Scan for the cell matching the given text and deliver its [x, y] coordinate at center. 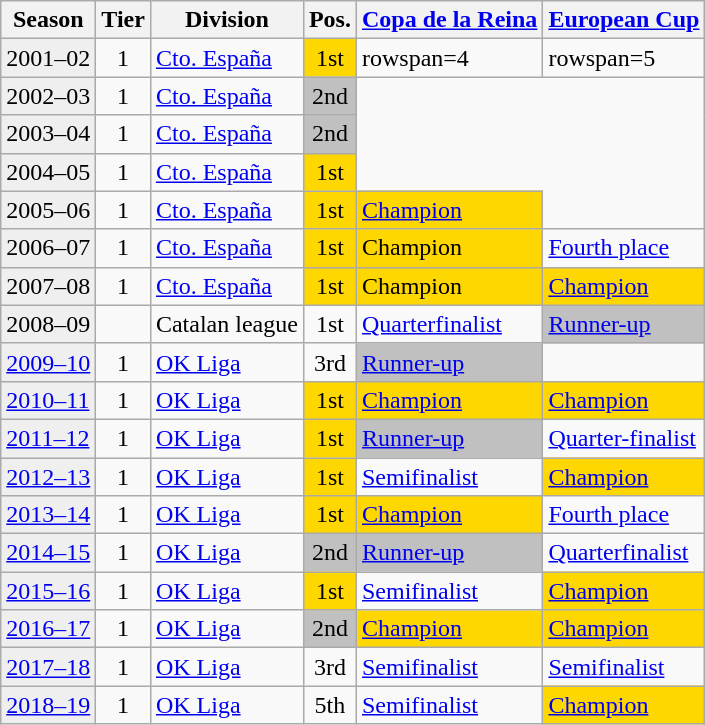
2009–10 [48, 362]
2010–11 [48, 400]
2004–05 [48, 172]
5th [330, 705]
Pos. [330, 20]
2013–14 [48, 515]
2003–04 [48, 134]
rowspan=5 [624, 58]
2002–03 [48, 96]
Season [48, 20]
2018–19 [48, 705]
Division [226, 20]
2014–15 [48, 553]
2016–17 [48, 629]
2007–08 [48, 286]
Copa de la Reina [449, 20]
2008–09 [48, 324]
2012–13 [48, 477]
2015–16 [48, 591]
2005–06 [48, 210]
rowspan=4 [449, 58]
Catalan league [226, 324]
2006–07 [48, 248]
European Cup [624, 20]
2017–18 [48, 667]
Quarter-finalist [624, 438]
2001–02 [48, 58]
2011–12 [48, 438]
Tier [124, 20]
